Return [x, y] of the center of cell containing provided text 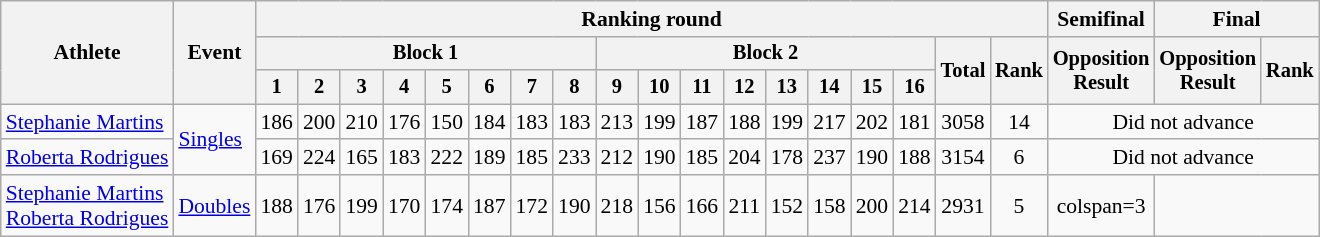
178 [788, 158]
1 [276, 87]
Final [1236, 19]
186 [276, 122]
16 [914, 87]
217 [830, 122]
218 [618, 206]
Block 1 [425, 54]
9 [618, 87]
169 [276, 158]
8 [574, 87]
222 [446, 158]
166 [702, 206]
181 [914, 122]
7 [532, 87]
Total [964, 70]
12 [744, 87]
174 [446, 206]
150 [446, 122]
10 [660, 87]
204 [744, 158]
11 [702, 87]
237 [830, 158]
Event [214, 52]
Athlete [88, 52]
210 [362, 122]
3058 [964, 122]
Singles [214, 140]
13 [788, 87]
4 [404, 87]
165 [362, 158]
156 [660, 206]
Block 2 [766, 54]
Semifinal [1102, 19]
Doubles [214, 206]
189 [490, 158]
158 [830, 206]
211 [744, 206]
172 [532, 206]
colspan=3 [1102, 206]
170 [404, 206]
152 [788, 206]
3154 [964, 158]
3 [362, 87]
213 [618, 122]
Ranking round [651, 19]
233 [574, 158]
Roberta Rodrigues [88, 158]
202 [872, 122]
224 [320, 158]
214 [914, 206]
Stephanie MartinsRoberta Rodrigues [88, 206]
184 [490, 122]
Stephanie Martins [88, 122]
212 [618, 158]
2 [320, 87]
2931 [964, 206]
15 [872, 87]
